For the text-containing cell, return its midpoint in (X, Y) coordinate format. 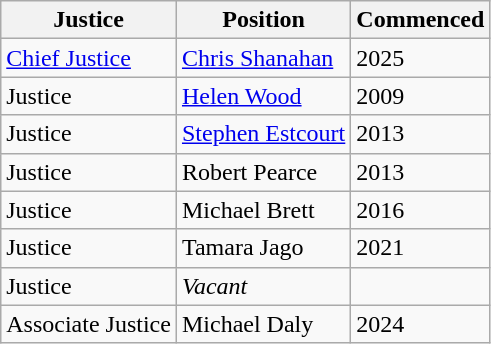
Commenced (420, 20)
2025 (420, 58)
Michael Brett (263, 210)
Tamara Jago (263, 248)
Stephen Estcourt (263, 134)
2021 (420, 248)
Position (263, 20)
Robert Pearce (263, 172)
Helen Wood (263, 96)
2016 (420, 210)
Chief Justice (89, 58)
2024 (420, 324)
Chris Shanahan (263, 58)
2009 (420, 96)
Vacant (263, 286)
Associate Justice (89, 324)
Michael Daly (263, 324)
